Return (x, y) of the center of cell containing provided text 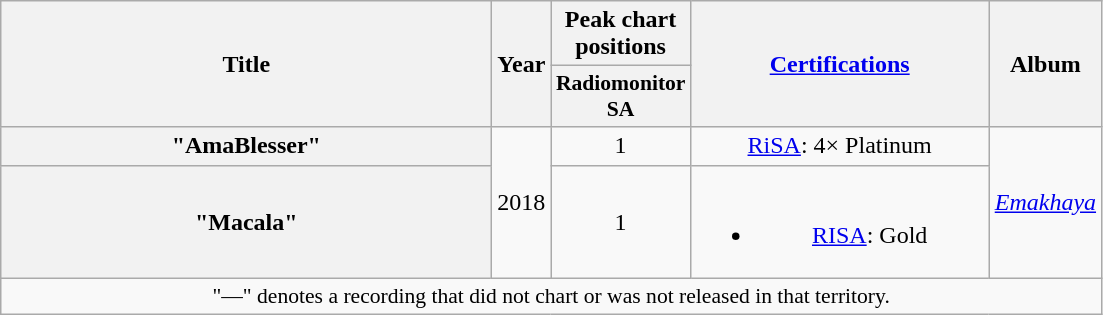
Title (246, 64)
"AmaBlesser" (246, 146)
RiSA: 4× Platinum (840, 146)
Emakhaya (1045, 202)
"Macala" (246, 222)
RISA: Gold (840, 222)
Radiomonitor SA (620, 96)
2018 (522, 202)
Peak chart positions (620, 34)
Year (522, 64)
"—" denotes a recording that did not chart or was not released in that territory. (552, 296)
Album (1045, 64)
Certifications (840, 64)
